Pinpoint the cell where the given text exists, returning its [X, Y] midpoint coordinate. 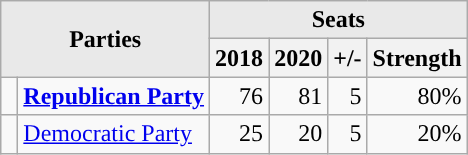
20 [298, 134]
Republican Party [114, 96]
Seats [338, 20]
Strength [417, 58]
81 [298, 96]
25 [240, 134]
80% [417, 96]
76 [240, 96]
Democratic Party [114, 134]
2020 [298, 58]
2018 [240, 58]
Parties [106, 39]
+/- [348, 58]
20% [417, 134]
